Identify which cell holds the provided text, then report its [X, Y] central coordinate. 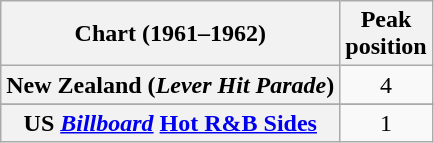
Peakposition [386, 34]
US Billboard Hot R&B Sides [170, 123]
4 [386, 85]
New Zealand (Lever Hit Parade) [170, 85]
1 [386, 123]
Chart (1961–1962) [170, 34]
